Capture the cell that displays the provided text and extract its (x, y) central coordinate. 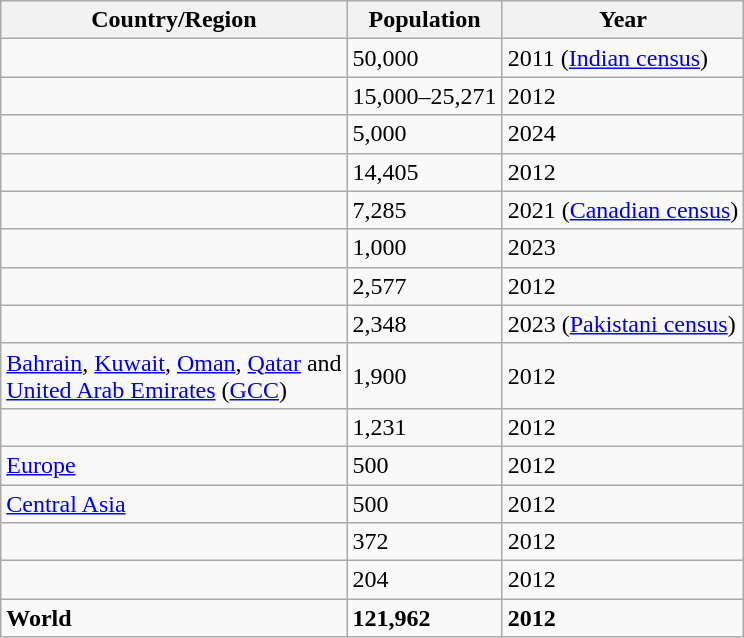
14,405 (424, 172)
2,577 (424, 286)
Central Asia (174, 503)
1,000 (424, 248)
Population (424, 20)
372 (424, 542)
2024 (623, 134)
Year (623, 20)
World (174, 618)
2021 (Canadian census) (623, 210)
Bahrain, Kuwait, Oman, Qatar and United Arab Emirates (GCC) (174, 376)
5,000 (424, 134)
1,900 (424, 376)
Country/Region (174, 20)
2,348 (424, 324)
2023 (623, 248)
121,962 (424, 618)
204 (424, 580)
50,000 (424, 58)
7,285 (424, 210)
1,231 (424, 427)
2023 (Pakistani census) (623, 324)
2011 (Indian census) (623, 58)
15,000–25,271 (424, 96)
Europe (174, 465)
